Locate the cell with the specified text and output its [X, Y] center coordinate. 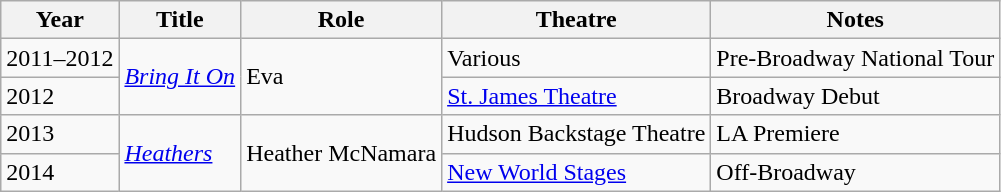
Year [60, 20]
Off-Broadway [856, 172]
St. James Theatre [576, 96]
New World Stages [576, 172]
Heathers [180, 153]
2012 [60, 96]
Notes [856, 20]
Bring It On [180, 77]
Various [576, 58]
Theatre [576, 20]
Broadway Debut [856, 96]
LA Premiere [856, 134]
2011–2012 [60, 58]
Heather McNamara [342, 153]
Role [342, 20]
Pre-Broadway National Tour [856, 58]
2014 [60, 172]
2013 [60, 134]
Title [180, 20]
Hudson Backstage Theatre [576, 134]
Eva [342, 77]
